Determine the [x, y] coordinate at the center of the cell enclosing the given text.  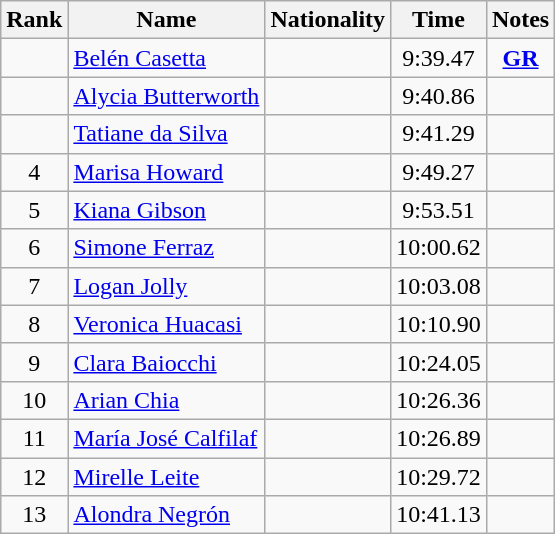
9:49.27 [439, 172]
Mirelle Leite [166, 477]
9 [34, 362]
Alycia Butterworth [166, 96]
10:41.13 [439, 515]
Rank [34, 20]
Belén Casetta [166, 58]
10:26.89 [439, 438]
Marisa Howard [166, 172]
10:00.62 [439, 248]
12 [34, 477]
Arian Chia [166, 400]
9:41.29 [439, 134]
GR [520, 58]
Notes [520, 20]
Logan Jolly [166, 286]
10:10.90 [439, 324]
6 [34, 248]
Simone Ferraz [166, 248]
8 [34, 324]
7 [34, 286]
Nationality [328, 20]
Kiana Gibson [166, 210]
María José Calfilaf [166, 438]
10:26.36 [439, 400]
10 [34, 400]
9:39.47 [439, 58]
10:29.72 [439, 477]
4 [34, 172]
5 [34, 210]
10:24.05 [439, 362]
13 [34, 515]
11 [34, 438]
9:40.86 [439, 96]
Clara Baiocchi [166, 362]
10:03.08 [439, 286]
Veronica Huacasi [166, 324]
9:53.51 [439, 210]
Time [439, 20]
Alondra Negrón [166, 515]
Tatiane da Silva [166, 134]
Name [166, 20]
